Search for the cell housing the specified text and yield its [X, Y] center coordinate. 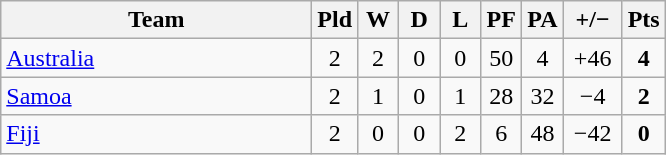
−42 [592, 134]
W [378, 20]
48 [542, 134]
Australia [156, 58]
28 [502, 96]
50 [502, 58]
+/− [592, 20]
Pld [335, 20]
6 [502, 134]
Samoa [156, 96]
PA [542, 20]
L [460, 20]
32 [542, 96]
PF [502, 20]
Fiji [156, 134]
D [420, 20]
+46 [592, 58]
Team [156, 20]
Pts [644, 20]
−4 [592, 96]
